Pinpoint the cell where the given text exists, returning its (X, Y) midpoint coordinate. 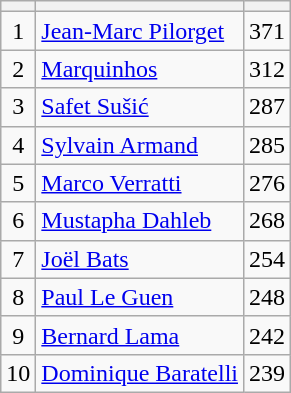
287 (266, 107)
5 (18, 183)
Mustapha Dahleb (140, 221)
Marquinhos (140, 69)
242 (266, 335)
285 (266, 145)
7 (18, 259)
239 (266, 373)
Bernard Lama (140, 335)
312 (266, 69)
248 (266, 297)
Safet Sušić (140, 107)
3 (18, 107)
Dominique Baratelli (140, 373)
6 (18, 221)
Paul Le Guen (140, 297)
Marco Verratti (140, 183)
371 (266, 31)
276 (266, 183)
Sylvain Armand (140, 145)
2 (18, 69)
268 (266, 221)
9 (18, 335)
254 (266, 259)
1 (18, 31)
Joël Bats (140, 259)
4 (18, 145)
Jean-Marc Pilorget (140, 31)
10 (18, 373)
8 (18, 297)
